Pinpoint the cell where the given text exists, returning its (x, y) midpoint coordinate. 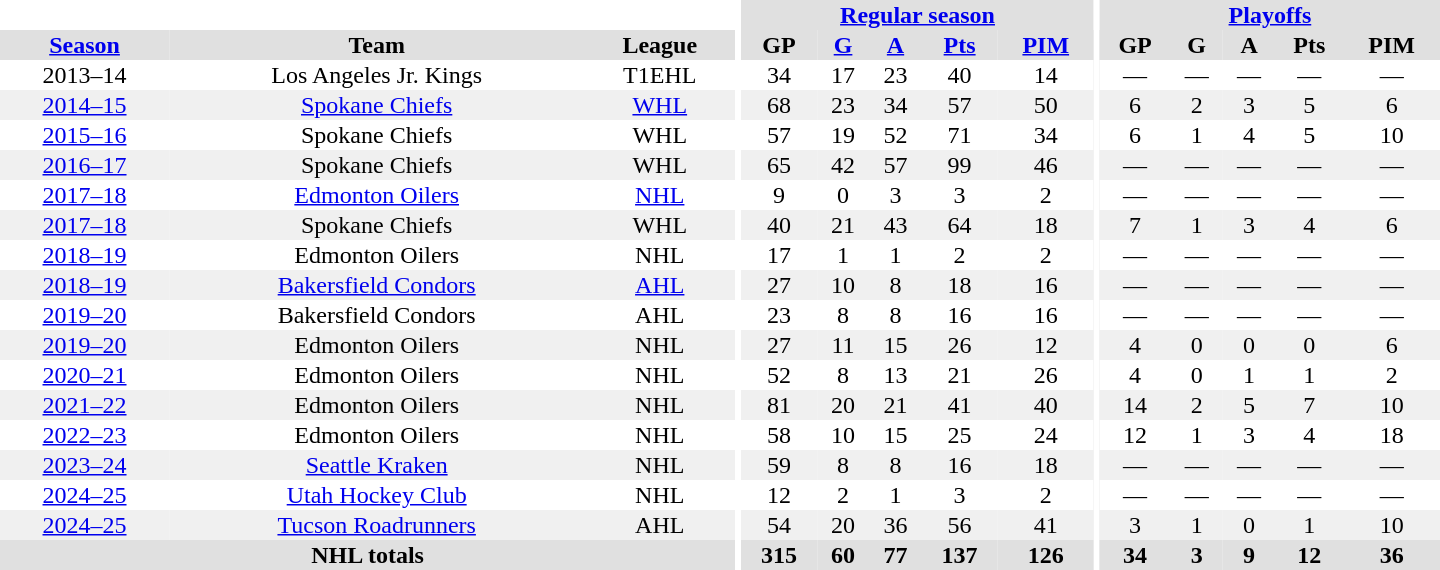
24 (1046, 435)
Team (376, 45)
Regular season (918, 15)
25 (960, 435)
League (660, 45)
56 (960, 525)
46 (1046, 165)
71 (960, 135)
Season (84, 45)
126 (1046, 555)
2014–15 (84, 105)
81 (779, 405)
58 (779, 435)
65 (779, 165)
50 (1046, 105)
19 (843, 135)
2022–23 (84, 435)
11 (843, 345)
64 (960, 225)
Playoffs (1270, 15)
42 (843, 165)
13 (895, 375)
54 (779, 525)
68 (779, 105)
NHL totals (368, 555)
59 (779, 465)
77 (895, 555)
Tucson Roadrunners (376, 525)
315 (779, 555)
43 (895, 225)
Los Angeles Jr. Kings (376, 75)
2015–16 (84, 135)
Utah Hockey Club (376, 495)
2013–14 (84, 75)
2020–21 (84, 375)
137 (960, 555)
T1EHL (660, 75)
2021–22 (84, 405)
60 (843, 555)
2023–24 (84, 465)
99 (960, 165)
Seattle Kraken (376, 465)
2016–17 (84, 165)
